Detect which cell encompasses the target text, then output its (X, Y) center coordinate. 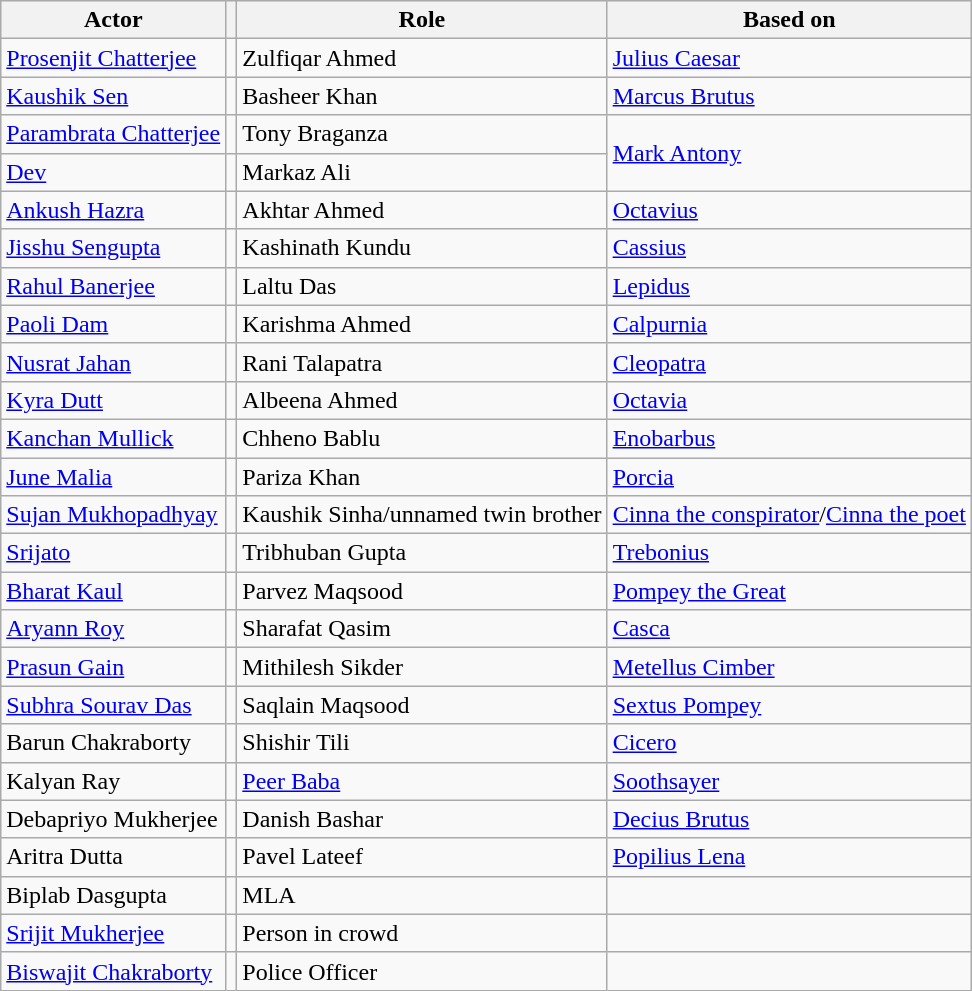
Parvez Maqsood (422, 591)
Police Officer (422, 971)
Sextus Pompey (789, 705)
Kanchan Mullick (114, 438)
Kaushik Sinha/unnamed twin brother (422, 515)
Lepidus (789, 286)
Tony Braganza (422, 134)
Chheno Bablu (422, 438)
Karishma Ahmed (422, 324)
Srijit Mukherjee (114, 933)
Bharat Kaul (114, 591)
Danish Bashar (422, 819)
Sujan Mukhopadhyay (114, 515)
Aritra Dutta (114, 857)
Basheer Khan (422, 96)
Shishir Tili (422, 743)
Ankush Hazra (114, 210)
Kaushik Sen (114, 96)
Popilius Lena (789, 857)
Akhtar Ahmed (422, 210)
Peer Baba (422, 781)
Enobarbus (789, 438)
Parambrata Chatterjee (114, 134)
Actor (114, 20)
Mark Antony (789, 153)
Metellus Cimber (789, 667)
Kalyan Ray (114, 781)
Mithilesh Sikder (422, 667)
Role (422, 20)
Tribhuban Gupta (422, 553)
Person in crowd (422, 933)
MLA (422, 895)
Jisshu Sengupta (114, 248)
Cleopatra (789, 362)
Prasun Gain (114, 667)
Porcia (789, 477)
Prosenjit Chatterjee (114, 58)
Rani Talapatra (422, 362)
Nusrat Jahan (114, 362)
Decius Brutus (789, 819)
Soothsayer (789, 781)
Paoli Dam (114, 324)
Pavel Lateef (422, 857)
Rahul Banerjee (114, 286)
Casca (789, 629)
Trebonius (789, 553)
Barun Chakraborty (114, 743)
Sharafat Qasim (422, 629)
Albeena Ahmed (422, 400)
Laltu Das (422, 286)
Zulfiqar Ahmed (422, 58)
Marcus Brutus (789, 96)
Cinna the conspirator/Cinna the poet (789, 515)
Aryann Roy (114, 629)
Biswajit Chakraborty (114, 971)
Julius Caesar (789, 58)
Octavia (789, 400)
Kyra Dutt (114, 400)
Biplab Dasgupta (114, 895)
June Malia (114, 477)
Srijato (114, 553)
Subhra Sourav Das (114, 705)
Saqlain Maqsood (422, 705)
Debapriyo Mukherjee (114, 819)
Octavius (789, 210)
Pompey the Great (789, 591)
Cassius (789, 248)
Markaz Ali (422, 172)
Kashinath Kundu (422, 248)
Calpurnia (789, 324)
Based on (789, 20)
Pariza Khan (422, 477)
Dev (114, 172)
Cicero (789, 743)
